Locate the cell with the specified text and output its [x, y] center coordinate. 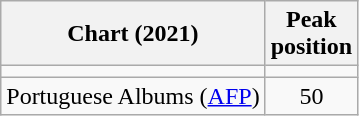
50 [311, 96]
Peakposition [311, 34]
Portuguese Albums (AFP) [133, 96]
Chart (2021) [133, 34]
